Search for the cell housing the specified text and yield its (X, Y) center coordinate. 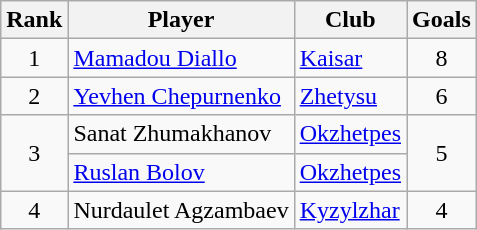
Yevhen Chepurnenko (181, 96)
3 (34, 153)
Mamadou Diallo (181, 58)
Kyzylzhar (350, 210)
Kaisar (350, 58)
Zhetysu (350, 96)
Rank (34, 20)
8 (442, 58)
Nurdaulet Agzambaev (181, 210)
Sanat Zhumakhanov (181, 134)
5 (442, 153)
2 (34, 96)
Ruslan Bolov (181, 172)
Goals (442, 20)
Club (350, 20)
6 (442, 96)
Player (181, 20)
1 (34, 58)
